Output the (x, y) coordinate of the center of the cell containing the given text.  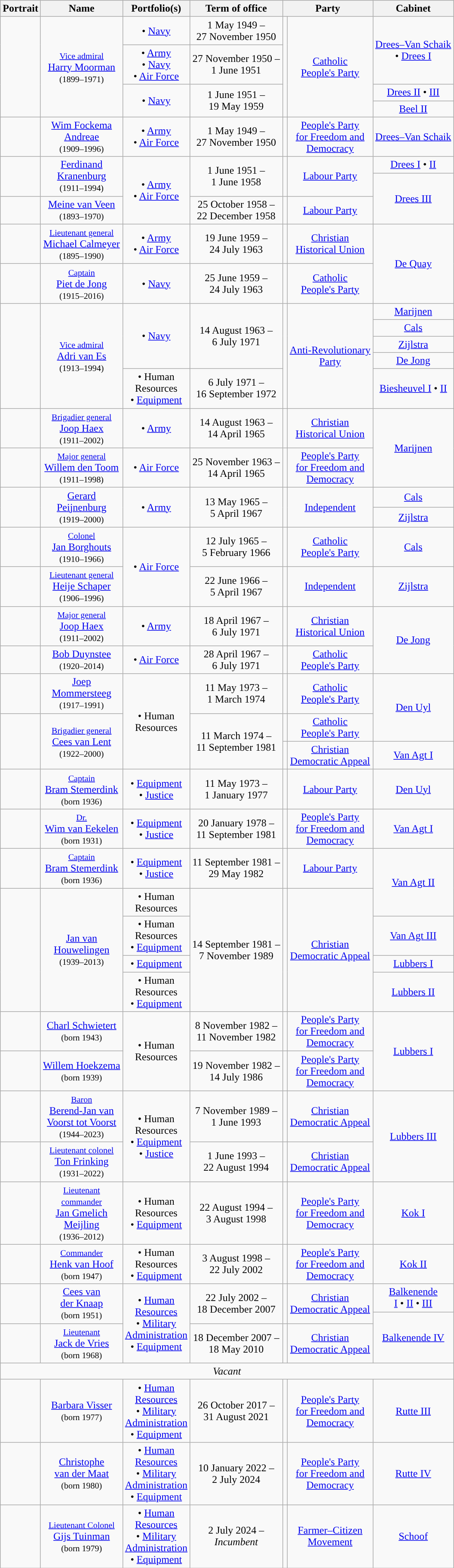
Vacant (227, 1371)
Drees I • II (413, 165)
Brigadier general Cees van Lent (1922–2000) (82, 741)
2 July 2024 – Incumbent (236, 1536)
8 November 1982 – 11 November 1982 (236, 1031)
11 March 1974 – 11 September 1981 (236, 741)
13 May 1965 – 5 April 1967 (236, 507)
Wim Fockema Andreae (1909–1996) (82, 137)
11 September 1981 – 29 May 1982 (236, 868)
Term of office (236, 9)
Willem Hoekzema (born 1939) (82, 1071)
28 April 1967 – 6 July 1971 (236, 660)
12 July 1965 – 5 February 1966 (236, 547)
Van Agt II (413, 882)
• Human Resources • Equipment • Justice (156, 1136)
7 November 1989 – 1 June 1993 (236, 1116)
Baron Berend-Jan van Voorst tot Voorst (1944–2023) (82, 1116)
14 August 1963 – 6 July 1971 (236, 336)
Biesheuvel I • II (413, 389)
Cabinet (413, 9)
11 May 1973 – 1 March 1974 (236, 693)
18 December 2007 – 18 May 2010 (236, 1343)
Drees–Van Schaik • Drees I (413, 51)
Lieutenant general Heije Schaper (1906–1996) (82, 586)
1 June 1951 – 19 May 1959 (236, 101)
Joep Mommersteeg (1917–1991) (82, 693)
22 July 2002 – 18 December 2007 (236, 1304)
Lubbers II (413, 992)
Cees van der Knaap (born 1951) (82, 1304)
Portrait (21, 9)
Jan van Houwelingen (1939–2013) (82, 950)
3 August 1998 – 22 July 2002 (236, 1264)
Christophe van der Maat (born 1980) (82, 1473)
Farmer–Citizen Movement (330, 1536)
25 June 1959 – 24 July 1963 (236, 283)
Vice admiral Adri van Es (1913–1994) (82, 356)
Drees II • III (413, 92)
22 June 1966 – 5 April 1967 (236, 586)
Lubbers III (413, 1136)
Meine van Veen (1893–1970) (82, 210)
27 November 1950 – 1 June 1951 (236, 64)
19 June 1959 – 24 July 1963 (236, 244)
Barbara Visser (born 1977) (82, 1411)
25 November 1963 – 14 April 1965 (236, 468)
26 October 2017 – 31 August 2021 (236, 1411)
Schoof (413, 1536)
Dr. Wim van Eekelen (born 1931) (82, 828)
Lieutenant Colonel Gijs Tuinman (born 1979) (82, 1536)
Gerard Peijnenburg (1919–2000) (82, 507)
Lieutenant colonel Ton Frinking (1931–2022) (82, 1162)
Lieutenant Jack de Vries (born 1968) (82, 1343)
1 June 1951 – 1 June 1958 (236, 176)
Van Agt III (413, 936)
18 April 1967 – 6 July 1971 (236, 626)
Lieutenant general Michael Calmeyer (1895–1990) (82, 244)
6 July 1971 – 16 September 1972 (236, 389)
Beel II (413, 109)
• Equipment (156, 964)
Balkenende IV (413, 1337)
20 January 1978 – 11 September 1981 (236, 828)
Portfolio(s) (156, 9)
Rutte III (413, 1411)
Party (328, 9)
Kok I (413, 1213)
Ferdinand Kranenburg (1911–1994) (82, 176)
14 August 1963 – 14 April 1965 (236, 428)
Major general Joop Haex (1911–2002) (82, 626)
22 August 1994 – 3 August 1998 (236, 1213)
25 October 1958 – 22 December 1958 (236, 210)
Captain Piet de Jong (1915–2016) (82, 283)
• Army • Navy • Air Force (156, 64)
Drees–Van Schaik (413, 137)
19 November 1982 – 14 July 1986 (236, 1071)
Name (82, 9)
10 January 2022 – 2 July 2024 (236, 1473)
14 September 1981 – 7 November 1989 (236, 950)
Major general Willem den Toom (1911–1998) (82, 468)
Charl Schwietert (born 1943) (82, 1031)
Lieutenant commander Jan Gmelich Meijling (1936–2012) (82, 1213)
Bob Duynstee (1920–2014) (82, 660)
Drees III (413, 199)
Vice admiral Harry Moorman (1899–1971) (82, 67)
1 June 1993 – 22 August 1994 (236, 1162)
Kok II (413, 1264)
De Quay (413, 264)
Commander Henk van Hoof (born 1947) (82, 1264)
Rutte IV (413, 1473)
Brigadier general Joop Haex (1911–2002) (82, 428)
11 May 1973 – 1 January 1977 (236, 789)
Anti-Revolutionary Party (330, 356)
Balkenende I • II • III (413, 1298)
Colonel Jan Borghouts (1910–1966) (82, 547)
